Output the (x, y) coordinate of the center of the cell containing the given text.  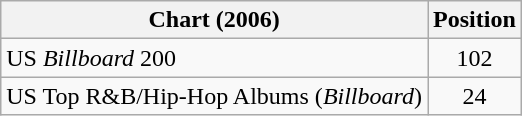
US Billboard 200 (214, 58)
Position (475, 20)
102 (475, 58)
US Top R&B/Hip-Hop Albums (Billboard) (214, 96)
24 (475, 96)
Chart (2006) (214, 20)
